Determine the (X, Y) coordinate at the center of the cell enclosing the given text.  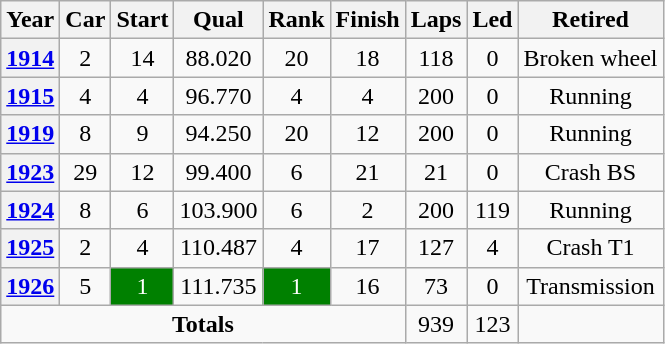
16 (368, 286)
Transmission (590, 286)
88.020 (218, 58)
Totals (203, 324)
Year (30, 20)
1919 (30, 134)
1914 (30, 58)
111.735 (218, 286)
1926 (30, 286)
127 (436, 248)
Crash T1 (590, 248)
Rank (296, 20)
Finish (368, 20)
Laps (436, 20)
1923 (30, 172)
73 (436, 286)
17 (368, 248)
Retired (590, 20)
1925 (30, 248)
18 (368, 58)
Start (142, 20)
94.250 (218, 134)
9 (142, 134)
118 (436, 58)
1915 (30, 96)
29 (86, 172)
Led (492, 20)
939 (436, 324)
119 (492, 210)
123 (492, 324)
110.487 (218, 248)
5 (86, 286)
Broken wheel (590, 58)
14 (142, 58)
96.770 (218, 96)
Qual (218, 20)
1924 (30, 210)
103.900 (218, 210)
Crash BS (590, 172)
Car (86, 20)
99.400 (218, 172)
